Output the [X, Y] coordinate of the center of the cell containing the given text.  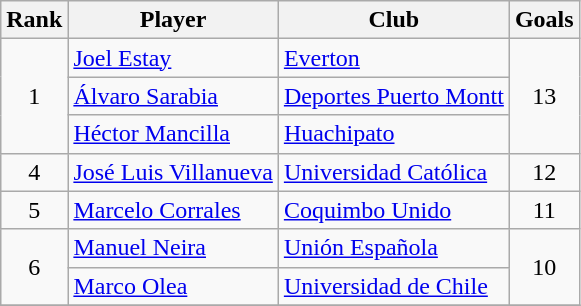
Marco Olea [173, 286]
5 [34, 210]
José Luis Villanueva [173, 172]
Álvaro Sarabia [173, 96]
4 [34, 172]
Huachipato [394, 134]
Goals [544, 20]
11 [544, 210]
Universidad de Chile [394, 286]
Everton [394, 58]
Héctor Mancilla [173, 134]
Marcelo Corrales [173, 210]
Unión Española [394, 248]
6 [34, 267]
Player [173, 20]
Universidad Católica [394, 172]
Deportes Puerto Montt [394, 96]
Manuel Neira [173, 248]
Joel Estay [173, 58]
13 [544, 96]
Coquimbo Unido [394, 210]
12 [544, 172]
10 [544, 267]
1 [34, 96]
Rank [34, 20]
Club [394, 20]
